Output the [x, y] coordinate of the center of the cell containing the given text.  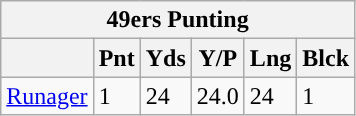
Lng [270, 58]
Pnt [116, 58]
Runager [47, 96]
24.0 [218, 96]
Yds [166, 58]
Y/P [218, 58]
49ers Punting [178, 20]
Blck [326, 58]
